For the text-containing cell, return its midpoint in [X, Y] coordinate format. 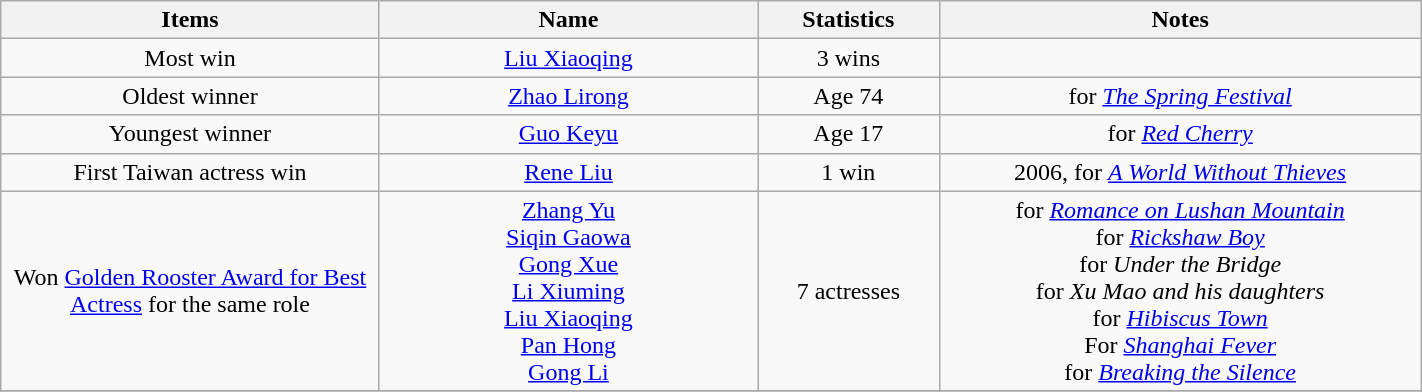
Guo Keyu [568, 134]
for The Spring Festival [1180, 96]
Rene Liu [568, 172]
Items [190, 20]
Oldest winner [190, 96]
Notes [1180, 20]
Age 17 [848, 134]
Age 74 [848, 96]
3 wins [848, 58]
Liu Xiaoqing [568, 58]
Statistics [848, 20]
Most win [190, 58]
Youngest winner [190, 134]
Zhao Lirong [568, 96]
2006, for A World Without Thieves [1180, 172]
Name [568, 20]
1 win [848, 172]
First Taiwan actress win [190, 172]
Won Golden Rooster Award for Best Actress for the same role [190, 291]
7 actresses [848, 291]
for Red Cherry [1180, 134]
Zhang YuSiqin GaowaGong XueLi XiumingLiu XiaoqingPan HongGong Li [568, 291]
